Return (x, y) of the center of cell containing provided text 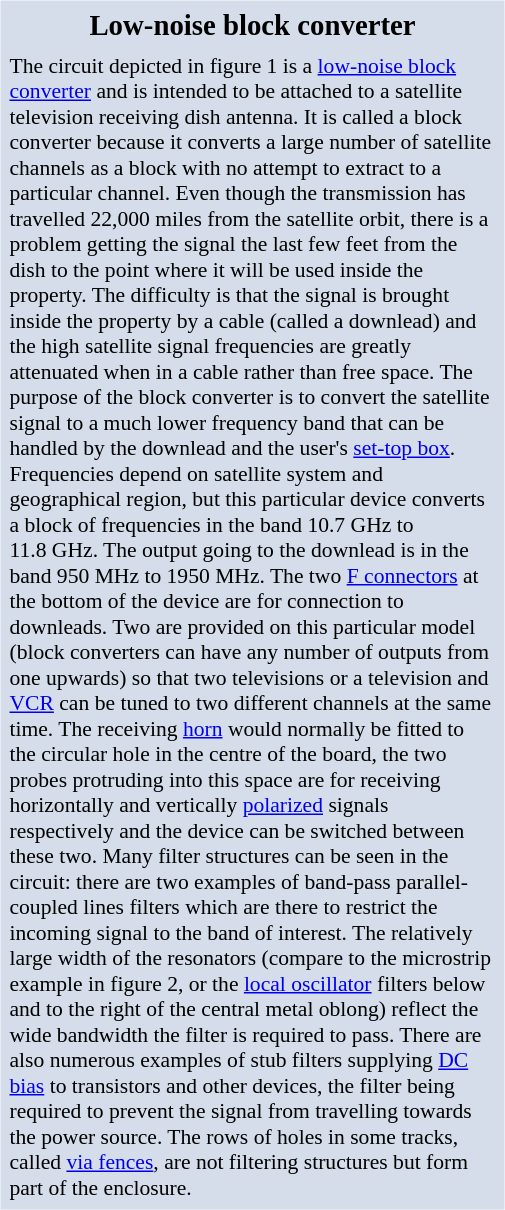
Low-noise block converter (252, 26)
